Locate the cell with the specified text and output its [X, Y] center coordinate. 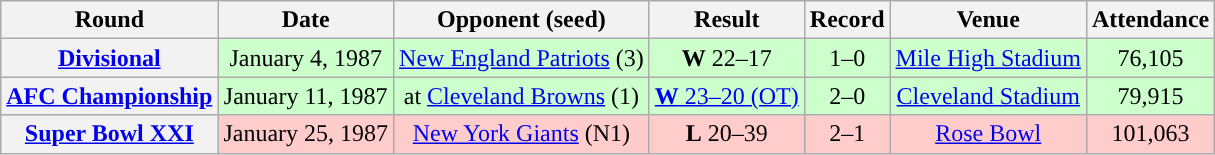
Cleveland Stadium [988, 96]
Venue [988, 20]
AFC Championship [110, 96]
Record [847, 20]
January 25, 1987 [306, 134]
W 23–20 (OT) [726, 96]
Result [726, 20]
New York Giants (N1) [522, 134]
January 4, 1987 [306, 58]
at Cleveland Browns (1) [522, 96]
79,915 [1150, 96]
2–0 [847, 96]
Super Bowl XXI [110, 134]
Attendance [1150, 20]
January 11, 1987 [306, 96]
New England Patriots (3) [522, 58]
Round [110, 20]
2–1 [847, 134]
Rose Bowl [988, 134]
L 20–39 [726, 134]
101,063 [1150, 134]
W 22–17 [726, 58]
Mile High Stadium [988, 58]
76,105 [1150, 58]
Opponent (seed) [522, 20]
1–0 [847, 58]
Date [306, 20]
Divisional [110, 58]
